Locate the cell with the specified text and output its [X, Y] center coordinate. 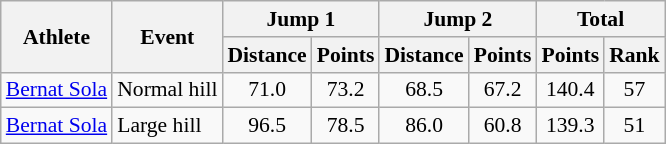
60.8 [503, 126]
51 [634, 126]
96.5 [266, 126]
57 [634, 90]
71.0 [266, 90]
68.5 [424, 90]
Total [600, 19]
73.2 [346, 90]
Athlete [56, 36]
Jump 2 [458, 19]
67.2 [503, 90]
Rank [634, 55]
139.3 [570, 126]
140.4 [570, 90]
Jump 1 [300, 19]
Large hill [167, 126]
86.0 [424, 126]
78.5 [346, 126]
Event [167, 36]
Normal hill [167, 90]
